Search for the cell housing the specified text and yield its [X, Y] center coordinate. 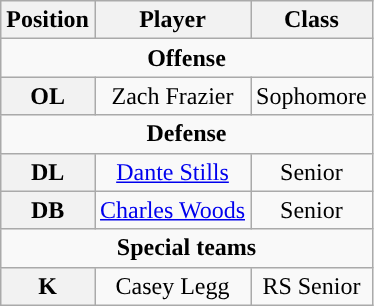
Special teams [187, 248]
Zach Frazier [172, 96]
DB [48, 210]
Casey Legg [172, 286]
Dante Stills [172, 172]
RS Senior [312, 286]
Offense [187, 58]
Player [172, 20]
Position [48, 20]
Charles Woods [172, 210]
DL [48, 172]
K [48, 286]
Sophomore [312, 96]
Class [312, 20]
OL [48, 96]
Defense [187, 134]
